Provide the [x, y] coordinate of the cell's center where the given text is located.  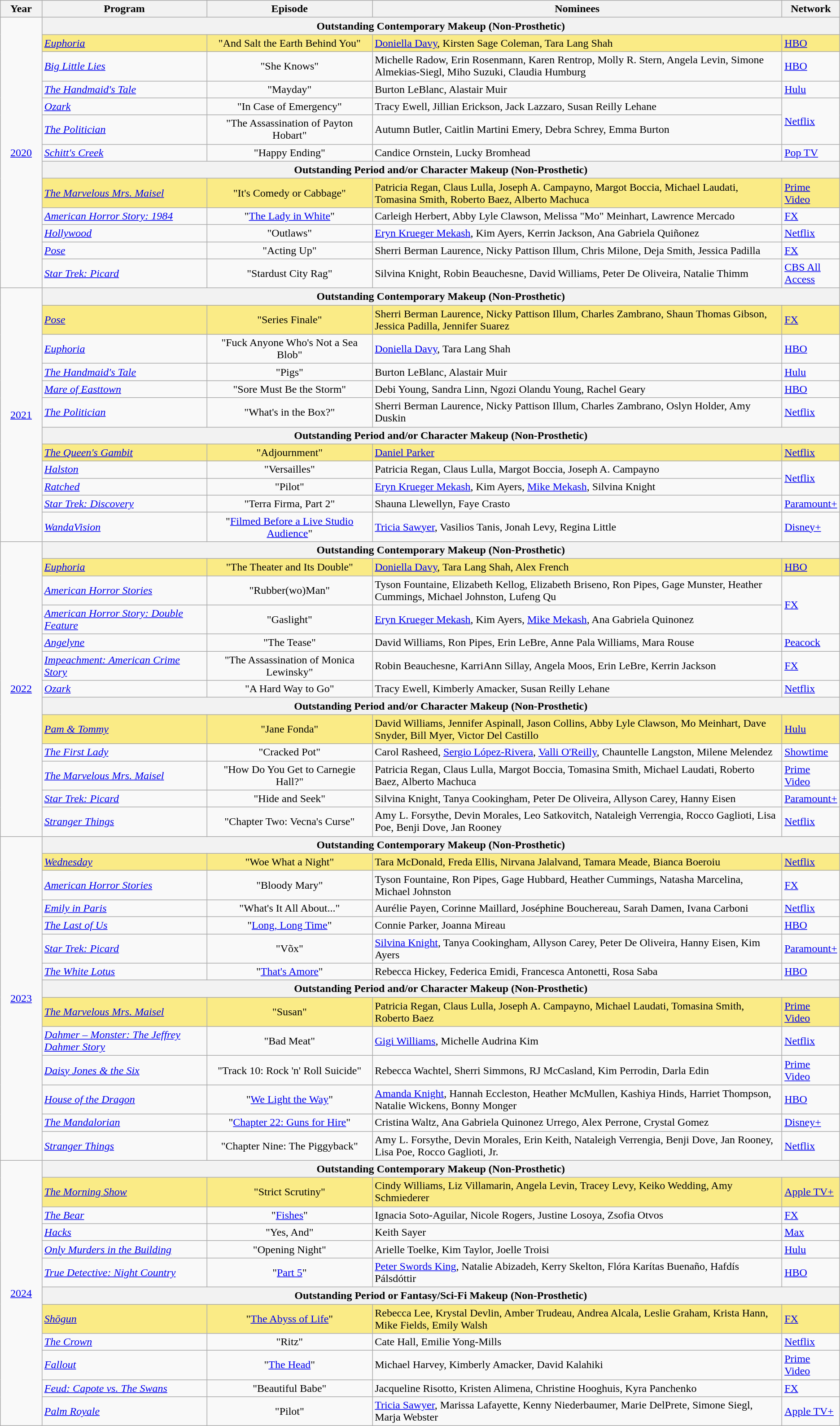
Big Little Lies [124, 66]
Shōgun [124, 1319]
"Ritz" [290, 1342]
Wednesday [124, 862]
Jacqueline Risotto, Kristen Alimena, Christine Hooghuis, Kyra Panchenko [577, 1388]
"We Light the Way" [290, 1100]
2022 [22, 689]
"Stardust City Rag" [290, 274]
Connie Parker, Joanna Mireau [577, 925]
Silvina Knight, Tanya Cookingham, Peter De Oliveira, Allyson Carey, Hanny Eisen [577, 799]
Sherri Berman Laurence, Nicky Pattison Illum, Charles Zambrano, Shaun Thomas Gibson, Jessica Padilla, Jennifer Suarez [577, 320]
Carleigh Herbert, Abby Lyle Clawson, Melissa "Mo" Meinhart, Lawrence Mercado [577, 216]
House of the Dragon [124, 1100]
Cindy Williams, Liz Villamarin, Angela Levin, Tracey Levy, Keiko Wedding, Amy Schmiederer [577, 1192]
Rebecca Wachtel, Sherri Simmons, RJ McCasland, Kim Perrodin, Darla Edin [577, 1070]
"Susan" [290, 1012]
"Chapter 22: Guns for Hire" [290, 1123]
"Woe What a Night" [290, 862]
Silvina Knight, Tanya Cookingham, Allyson Carey, Peter De Oliveira, Hanny Eisen, Kim Ayers [577, 948]
"Beautiful Babe" [290, 1388]
The Morning Show [124, 1192]
Daniel Parker [577, 452]
"Jane Fonda" [290, 729]
2021 [22, 415]
"The Assassination of Payton Hobart" [290, 129]
"Filmed Before a Live Studio Audience" [290, 527]
American Horror Story: Double Feature [124, 619]
Emily in Paris [124, 908]
"Pigs" [290, 372]
Fallout [124, 1365]
Patricia Regan, Claus Lulla, Joseph A. Campayno, Michael Laudati, Tomasina Smith, Roberto Baez [577, 1012]
The Bear [124, 1215]
Palm Royale [124, 1411]
The First Lady [124, 752]
"The Abyss of Life" [290, 1319]
"And Salt the Earth Behind You" [290, 43]
"The Tease" [290, 643]
Cate Hall, Emilie Yong-Mills [577, 1342]
Network [811, 9]
Amy L. Forsythe, Devin Morales, Erin Keith, Nataleigh Verrengia, Benji Dove, Jan Rooney, Lisa Poe, Rocco Gaglioti, Jr. [577, 1145]
"Chapter Two: Vecna's Curse" [290, 821]
Only Murders in the Building [124, 1249]
Feud: Capote vs. The Swans [124, 1388]
Silvina Knight, Robin Beauchesne, David Williams, Peter De Oliveira, Natalie Thimm [577, 274]
Patricia Regan, Claus Lulla, Joseph A. Campayno, Margot Boccia, Michael Laudati, Tomasina Smith, Roberto Baez, Alberto Machuca [577, 193]
"How Do You Get to Carnegie Hall?" [290, 776]
"Adjournment" [290, 452]
The Last of Us [124, 925]
Doniella Davy, Kirsten Sage Coleman, Tara Lang Shah [577, 43]
"Track 10: Rock 'n' Roll Suicide" [290, 1070]
Cristina Waltz, Ana Gabriela Quinonez Urrego, Alex Perrone, Crystal Gomez [577, 1123]
2020 [22, 153]
American Horror Story: 1984 [124, 216]
"The Theater and Its Double" [290, 567]
Rebecca Lee, Krystal Devlin, Amber Trudeau, Andrea Alcala, Leslie Graham, Krista Hann, Mike Fields, Emily Walsh [577, 1319]
2024 [22, 1293]
Candice Ornstein, Lucky Bromhead [577, 153]
Debi Young, Sandra Linn, Ngozi Olandu Young, Rachel Geary [577, 389]
Gigi Williams, Michelle Audrina Kim [577, 1041]
"Bloody Mary" [290, 885]
Program [124, 9]
"Opening Night" [290, 1249]
Tracy Ewell, Kimberly Amacker, Susan Reilly Lehane [577, 689]
"Bad Meat" [290, 1041]
Rebecca Hickey, Federica Emidi, Francesca Antonetti, Rosa Saba [577, 972]
Tyson Fountaine, Ron Pipes, Gage Hubbard, Heather Cummings, Natasha Marcelina, Michael Johnston [577, 885]
Ratched [124, 487]
Ignacia Soto-Aguilar, Nicole Rogers, Justine Losoya, Zsofia Otvos [577, 1215]
True Detective: Night Country [124, 1272]
Autumn Butler, Caitlin Martini Emery, Debra Schrey, Emma Burton [577, 129]
Patricia Regan, Claus Lulla, Margot Boccia, Joseph A. Campayno [577, 469]
Schitt's Creek [124, 153]
"She Knows" [290, 66]
"The Head" [290, 1365]
"Rubber(wo)Man" [290, 590]
Sherri Berman Laurence, Nicky Pattison Illum, Chris Milone, Deja Smith, Jessica Padilla [577, 250]
Arielle Toelke, Kim Taylor, Joelle Troisi [577, 1249]
"Fishes" [290, 1215]
Peacock [811, 643]
Dahmer – Monster: The Jeffrey Dahmer Story [124, 1041]
"Terra Firma, Part 2" [290, 504]
Peter Swords King, Natalie Abizadeh, Kerry Skelton, Flóra Karítas Buenaño, Hafdís Pálsdóttir [577, 1272]
Eryn Krueger Mekash, Kim Ayers, Mike Mekash, Silvina Knight [577, 487]
Outstanding Period or Fantasy/Sci-Fi Makeup (Non-Prosthetic) [441, 1295]
Mare of Easttown [124, 389]
Doniella Davy, Tara Lang Shah [577, 349]
Impeachment: American Crime Story [124, 666]
The Queen's Gambit [124, 452]
Michael Harvey, Kimberly Amacker, David Kalahiki [577, 1365]
"Strict Scrutiny" [290, 1192]
"A Hard Way to Go" [290, 689]
Tricia Sawyer, Vasilios Tanis, Jonah Levy, Regina Little [577, 527]
Keith Sayer [577, 1232]
"The Lady in White" [290, 216]
Episode [290, 9]
"Cracked Pot" [290, 752]
Eryn Krueger Mekash, Kim Ayers, Kerrin Jackson, Ana Gabriela Quiñonez [577, 233]
Star Trek: Discovery [124, 504]
"Gaslight" [290, 619]
The Mandalorian [124, 1123]
Doniella Davy, Tara Lang Shah, Alex French [577, 567]
Max [811, 1232]
Shauna Llewellyn, Faye Crasto [577, 504]
Carol Rasheed, Sergio López-Rivera, Valli O'Reilly, Chauntelle Langston, Milene Melendez [577, 752]
"Acting Up" [290, 250]
"Versailles" [290, 469]
"Series Finale" [290, 320]
WandaVision [124, 527]
Amy L. Forsythe, Devin Morales, Leo Satkovitch, Nataleigh Verrengia, Rocco Gaglioti, Lisa Poe, Benji Dove, Jan Rooney [577, 821]
Patricia Regan, Claus Lulla, Margot Boccia, Tomasina Smith, Michael Laudati, Roberto Baez, Alberto Machuca [577, 776]
"The Assassination of Monica Lewinsky" [290, 666]
Showtime [811, 752]
Tricia Sawyer, Marissa Lafayette, Kenny Niederbaumer, Marie DelPrete, Simone Siegl, Marja Webster [577, 1411]
Year [22, 9]
"What's It All About..." [290, 908]
Pop TV [811, 153]
David Williams, Ron Pipes, Erin LeBre, Anne Pala Williams, Mara Rouse [577, 643]
"Hide and Seek" [290, 799]
Amanda Knight, Hannah Eccleston, Heather McMullen, Kashiya Hinds, Harriet Thompson, Natalie Wickens, Bonny Monger [577, 1100]
Pam & Tommy [124, 729]
"Yes, And" [290, 1232]
Hacks [124, 1232]
The White Lotus [124, 972]
"In Case of Emergency" [290, 106]
CBS All Access [811, 274]
Daisy Jones & the Six [124, 1070]
Robin Beauchesne, KarriAnn Sillay, Angela Moos, Erin LeBre, Kerrin Jackson [577, 666]
"Chapter Nine: The Piggyback" [290, 1145]
Sherri Berman Laurence, Nicky Pattison Illum, Charles Zambrano, Oslyn Holder, Amy Duskin [577, 412]
"Fuck Anyone Who's Not a Sea Blob" [290, 349]
Aurélie Payen, Corinne Maillard, Joséphine Bouchereau, Sarah Damen, Ivana Carboni [577, 908]
"Part 5" [290, 1272]
Halston [124, 469]
2023 [22, 998]
Hollywood [124, 233]
"Sore Must Be the Storm" [290, 389]
Tracy Ewell, Jillian Erickson, Jack Lazzaro, Susan Reilly Lehane [577, 106]
Michelle Radow, Erin Rosenmann, Karen Rentrop, Molly R. Stern, Angela Levin, Simone Almekias-Siegl, Miho Suzuki, Claudia Humburg [577, 66]
Nominees [577, 9]
The Crown [124, 1342]
"That's Amore" [290, 972]
"What's in the Box?" [290, 412]
"Mayday" [290, 89]
"It's Comedy or Cabbage" [290, 193]
"Happy Ending" [290, 153]
Tara McDonald, Freda Ellis, Nirvana Jalalvand, Tamara Meade, Bianca Boeroiu [577, 862]
"Long, Long Time" [290, 925]
"Võx" [290, 948]
Tyson Fountaine, Elizabeth Kellog, Elizabeth Briseno, Ron Pipes, Gage Munster, Heather Cummings, Michael Johnston, Lufeng Qu [577, 590]
"Outlaws" [290, 233]
Eryn Krueger Mekash, Kim Ayers, Mike Mekash, Ana Gabriela Quinonez [577, 619]
David Williams, Jennifer Aspinall, Jason Collins, Abby Lyle Clawson, Mo Meinhart, Dave Snyder, Bill Myer, Victor Del Castillo [577, 729]
Angelyne [124, 643]
